Capture the cell that displays the provided text and extract its [X, Y] central coordinate. 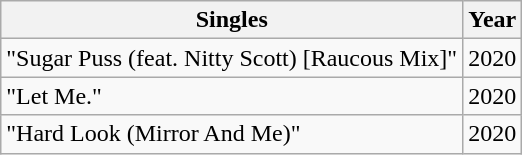
"Sugar Puss (feat. Nitty Scott) [Raucous Mix]" [232, 58]
Year [492, 20]
Singles [232, 20]
"Hard Look (Mirror And Me)" [232, 134]
"Let Me." [232, 96]
